Output the (X, Y) coordinate of the center of the cell containing the given text.  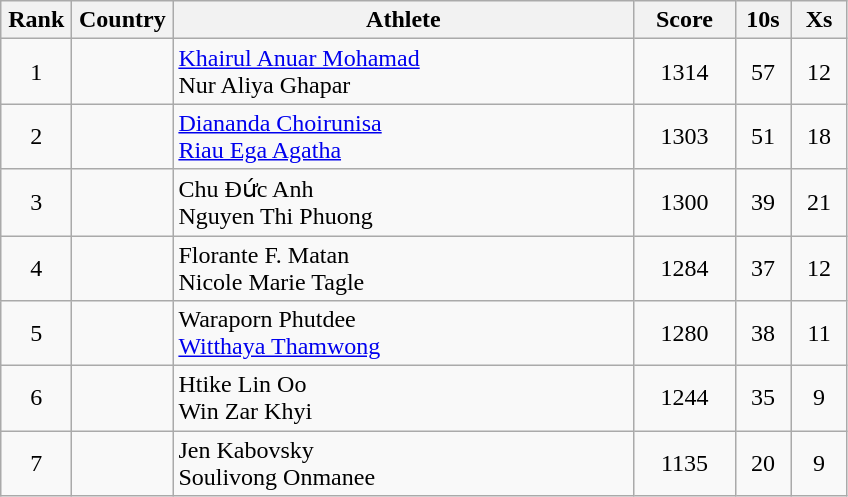
18 (819, 136)
Jen KabovskySoulivong Onmanee (404, 464)
Diananda ChoirunisaRiau Ega Agatha (404, 136)
11 (819, 334)
39 (763, 202)
1 (36, 72)
1135 (684, 464)
6 (36, 398)
1300 (684, 202)
37 (763, 268)
Xs (819, 20)
Florante F. MatanNicole Marie Tagle (404, 268)
38 (763, 334)
1284 (684, 268)
Score (684, 20)
Khairul Anuar MohamadNur Aliya Ghapar (404, 72)
1244 (684, 398)
57 (763, 72)
Rank (36, 20)
2 (36, 136)
1314 (684, 72)
35 (763, 398)
1303 (684, 136)
5 (36, 334)
51 (763, 136)
Htike Lin OoWin Zar Khyi (404, 398)
1280 (684, 334)
3 (36, 202)
Waraporn PhutdeeWitthaya Thamwong (404, 334)
Athlete (404, 20)
Country (122, 20)
10s (763, 20)
4 (36, 268)
21 (819, 202)
7 (36, 464)
Chu Đức AnhNguyen Thi Phuong (404, 202)
20 (763, 464)
